Return the [X, Y] coordinate for the center point of the cell that contains the specified text.  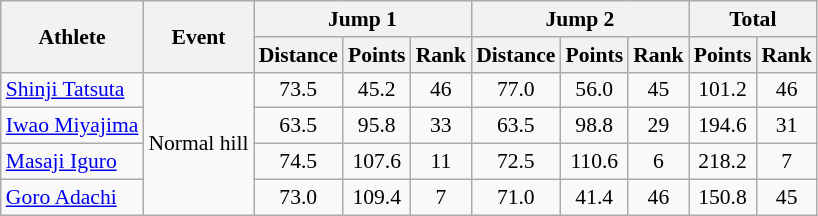
29 [658, 126]
41.4 [594, 197]
45.2 [377, 90]
71.0 [516, 197]
110.6 [594, 162]
218.2 [723, 162]
6 [658, 162]
194.6 [723, 126]
74.5 [298, 162]
95.8 [377, 126]
Event [198, 36]
Normal hill [198, 143]
33 [442, 126]
56.0 [594, 90]
109.4 [377, 197]
73.0 [298, 197]
72.5 [516, 162]
11 [442, 162]
Goro Adachi [72, 197]
101.2 [723, 90]
73.5 [298, 90]
Total [753, 19]
98.8 [594, 126]
31 [786, 126]
Jump 1 [363, 19]
Masaji Iguro [72, 162]
Athlete [72, 36]
Iwao Miyajima [72, 126]
77.0 [516, 90]
107.6 [377, 162]
Jump 2 [580, 19]
150.8 [723, 197]
Shinji Tatsuta [72, 90]
